Capture the cell that displays the provided text and extract its [X, Y] central coordinate. 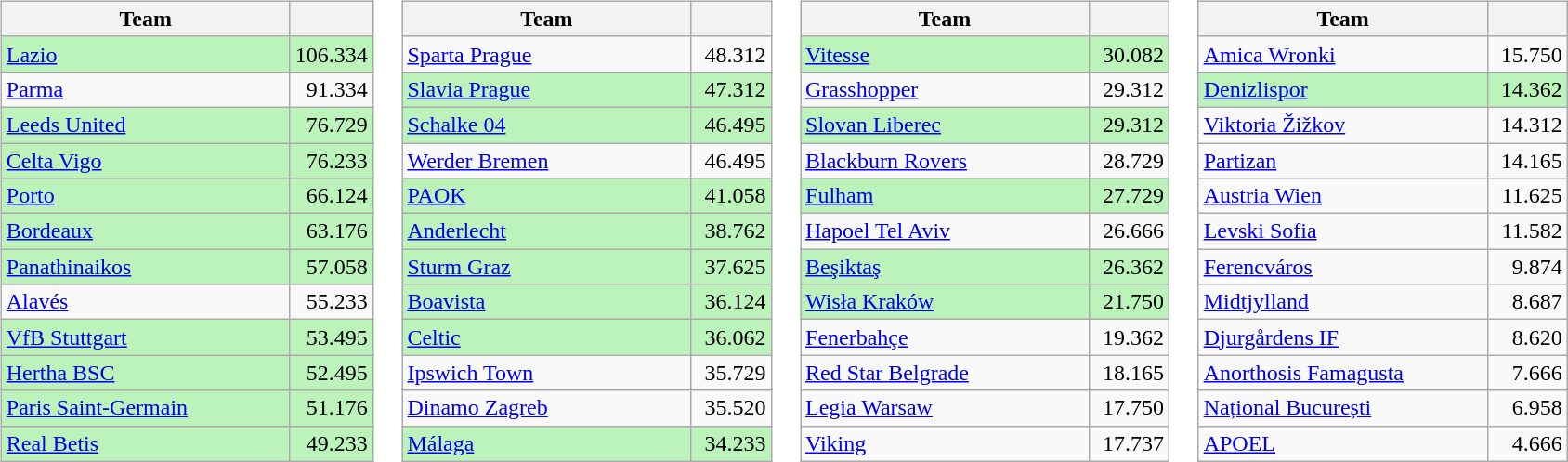
Red Star Belgrade [946, 373]
18.165 [1130, 373]
57.058 [331, 267]
49.233 [331, 443]
Viking [946, 443]
76.233 [331, 161]
17.750 [1130, 408]
7.666 [1527, 373]
27.729 [1130, 196]
Málaga [546, 443]
Alavés [145, 302]
36.124 [731, 302]
Werder Bremen [546, 161]
19.362 [1130, 337]
28.729 [1130, 161]
Celta Vigo [145, 161]
Hertha BSC [145, 373]
14.312 [1527, 125]
Anorthosis Famagusta [1343, 373]
Hapoel Tel Aviv [946, 231]
66.124 [331, 196]
Bordeaux [145, 231]
52.495 [331, 373]
51.176 [331, 408]
Grasshopper [946, 89]
Viktoria Žižkov [1343, 125]
14.165 [1527, 161]
11.582 [1527, 231]
47.312 [731, 89]
15.750 [1527, 54]
106.334 [331, 54]
Djurgårdens IF [1343, 337]
Beşiktaş [946, 267]
6.958 [1527, 408]
Porto [145, 196]
9.874 [1527, 267]
Anderlecht [546, 231]
30.082 [1130, 54]
Ipswich Town [546, 373]
Midtjylland [1343, 302]
Schalke 04 [546, 125]
76.729 [331, 125]
Austria Wien [1343, 196]
Slavia Prague [546, 89]
Vitesse [946, 54]
Boavista [546, 302]
26.666 [1130, 231]
26.362 [1130, 267]
37.625 [731, 267]
Partizan [1343, 161]
Amica Wronki [1343, 54]
Slovan Liberec [946, 125]
34.233 [731, 443]
Wisła Kraków [946, 302]
Legia Warsaw [946, 408]
Panathinaikos [145, 267]
53.495 [331, 337]
4.666 [1527, 443]
Denizlispor [1343, 89]
Real Betis [145, 443]
APOEL [1343, 443]
35.729 [731, 373]
Leeds United [145, 125]
Fulham [946, 196]
Dinamo Zagreb [546, 408]
91.334 [331, 89]
36.062 [731, 337]
Ferencváros [1343, 267]
VfB Stuttgart [145, 337]
21.750 [1130, 302]
Levski Sofia [1343, 231]
Național București [1343, 408]
Sturm Graz [546, 267]
8.620 [1527, 337]
11.625 [1527, 196]
63.176 [331, 231]
17.737 [1130, 443]
Sparta Prague [546, 54]
55.233 [331, 302]
48.312 [731, 54]
35.520 [731, 408]
41.058 [731, 196]
38.762 [731, 231]
Lazio [145, 54]
Celtic [546, 337]
PAOK [546, 196]
Parma [145, 89]
Blackburn Rovers [946, 161]
8.687 [1527, 302]
Fenerbahçe [946, 337]
Paris Saint-Germain [145, 408]
14.362 [1527, 89]
